Pinpoint the cell where the given text exists, returning its [X, Y] midpoint coordinate. 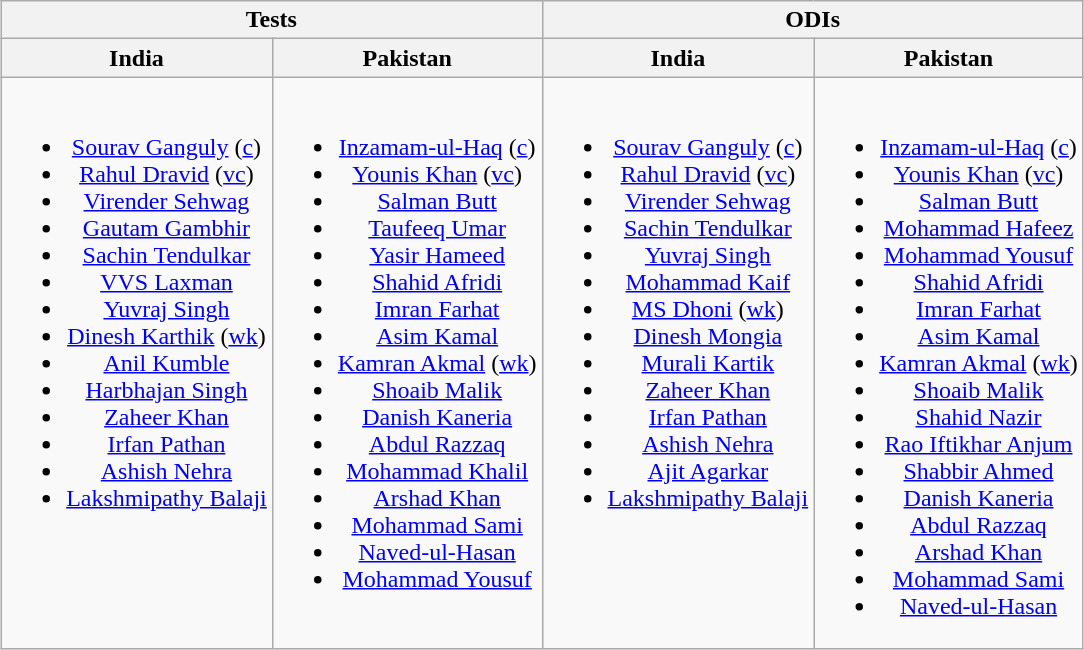
Tests [272, 20]
ODIs [812, 20]
